Provide the [X, Y] coordinate of the cell's center where the given text is located.  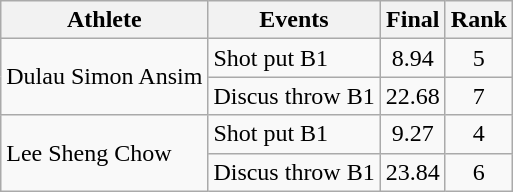
Final [412, 20]
9.27 [412, 134]
7 [478, 96]
Dulau Simon Ansim [104, 77]
6 [478, 172]
8.94 [412, 58]
23.84 [412, 172]
Lee Sheng Chow [104, 153]
Athlete [104, 20]
5 [478, 58]
4 [478, 134]
22.68 [412, 96]
Rank [478, 20]
Events [294, 20]
